Provide the (x, y) coordinate of the cell's center where the given text is located.  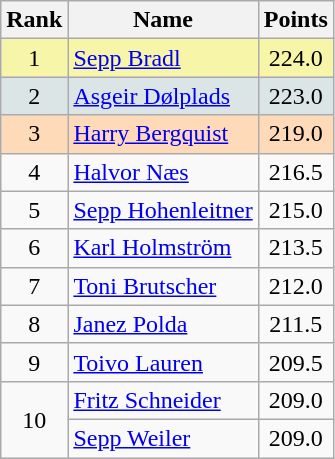
Fritz Schneider (163, 400)
Points (296, 20)
Sepp Hohenleitner (163, 210)
Sepp Weiler (163, 438)
Halvor Næs (163, 172)
209.5 (296, 362)
219.0 (296, 134)
223.0 (296, 96)
Harry Bergquist (163, 134)
Toivo Lauren (163, 362)
212.0 (296, 286)
Sepp Bradl (163, 58)
Asgeir Dølplads (163, 96)
Rank (34, 20)
Name (163, 20)
Janez Polda (163, 324)
8 (34, 324)
224.0 (296, 58)
6 (34, 248)
2 (34, 96)
215.0 (296, 210)
10 (34, 419)
3 (34, 134)
Karl Holmström (163, 248)
7 (34, 286)
4 (34, 172)
9 (34, 362)
213.5 (296, 248)
216.5 (296, 172)
211.5 (296, 324)
Toni Brutscher (163, 286)
5 (34, 210)
1 (34, 58)
